Scan for the cell matching the given text and deliver its (X, Y) coordinate at center. 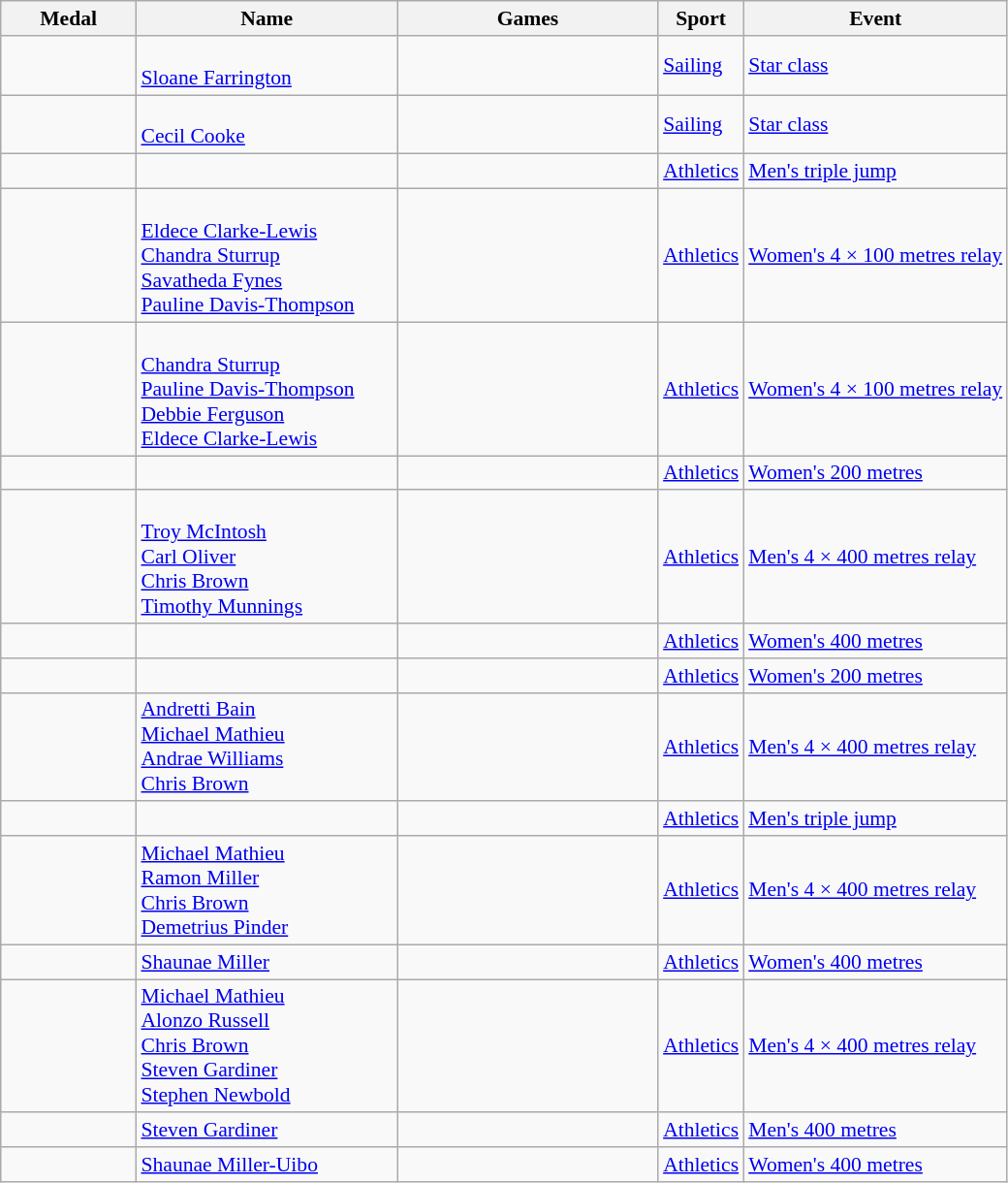
Andretti BainMichael MathieuAndrae WilliamsChris Brown (266, 747)
Sport (701, 18)
Michael MathieuRamon MillerChris BrownDemetrius Pinder (266, 890)
Games (527, 18)
Shaunae Miller-Uibo (266, 1165)
Michael MathieuAlonzo RussellChris BrownSteven Gardiner Stephen Newbold (266, 1046)
Shaunae Miller (266, 962)
Eldece Clarke-LewisChandra SturrupSavatheda FynesPauline Davis-Thompson (266, 256)
Name (266, 18)
Troy McIntoshCarl OliverChris BrownTimothy Munnings (266, 558)
Steven Gardiner (266, 1131)
Men's 400 metres (875, 1131)
Cecil Cooke (266, 124)
Event (875, 18)
Sloane Farrington (266, 66)
Medal (69, 18)
Chandra SturrupPauline Davis-ThompsonDebbie FergusonEldece Clarke-Lewis (266, 389)
